Return (x, y) of the center of cell containing provided text 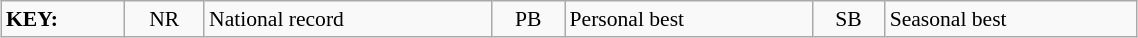
PB (528, 19)
KEY: (62, 19)
Seasonal best (1011, 19)
NR (164, 19)
National record (348, 19)
SB (848, 19)
Personal best (689, 19)
